Extract the [X, Y] coordinate from the center of the cell holding the provided text.  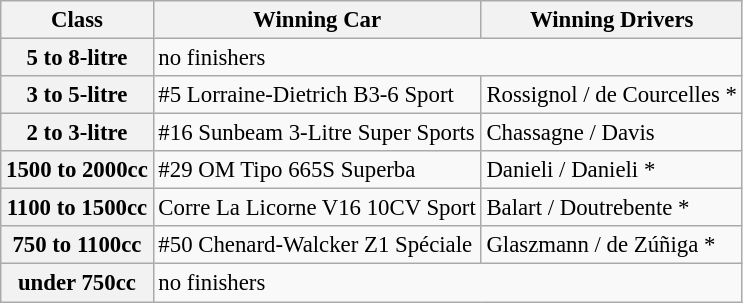
5 to 8-litre [77, 58]
Corre La Licorne V16 10CV Sport [317, 208]
1100 to 1500cc [77, 208]
#5 Lorraine-Dietrich B3-6 Sport [317, 95]
#29 OM Tipo 665S Superba [317, 170]
#16 Sunbeam 3-Litre Super Sports [317, 133]
Balart / Doutrebente * [612, 208]
2 to 3-litre [77, 133]
Winning Car [317, 20]
Rossignol / de Courcelles * [612, 95]
Winning Drivers [612, 20]
750 to 1100cc [77, 245]
Class [77, 20]
Chassagne / Davis [612, 133]
under 750cc [77, 283]
#50 Chenard-Walcker Z1 Spéciale [317, 245]
3 to 5-litre [77, 95]
Danieli / Danieli * [612, 170]
1500 to 2000cc [77, 170]
Glaszmann / de Zúñiga * [612, 245]
